Determine the [x, y] coordinate at the center of the cell enclosing the given text.  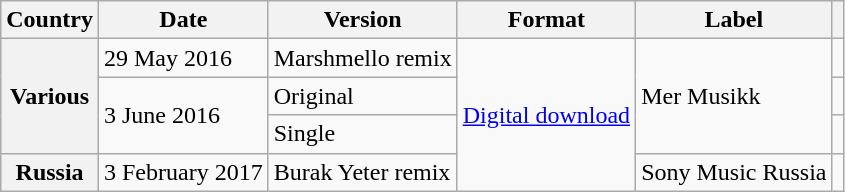
Version [362, 20]
Marshmello remix [362, 58]
Format [546, 20]
Sony Music Russia [734, 172]
Single [362, 134]
3 June 2016 [183, 115]
Date [183, 20]
Original [362, 96]
Various [50, 96]
Label [734, 20]
Mer Musikk [734, 96]
Burak Yeter remix [362, 172]
Russia [50, 172]
3 February 2017 [183, 172]
29 May 2016 [183, 58]
Country [50, 20]
Digital download [546, 115]
